Identify which cell holds the provided text, then report its [x, y] central coordinate. 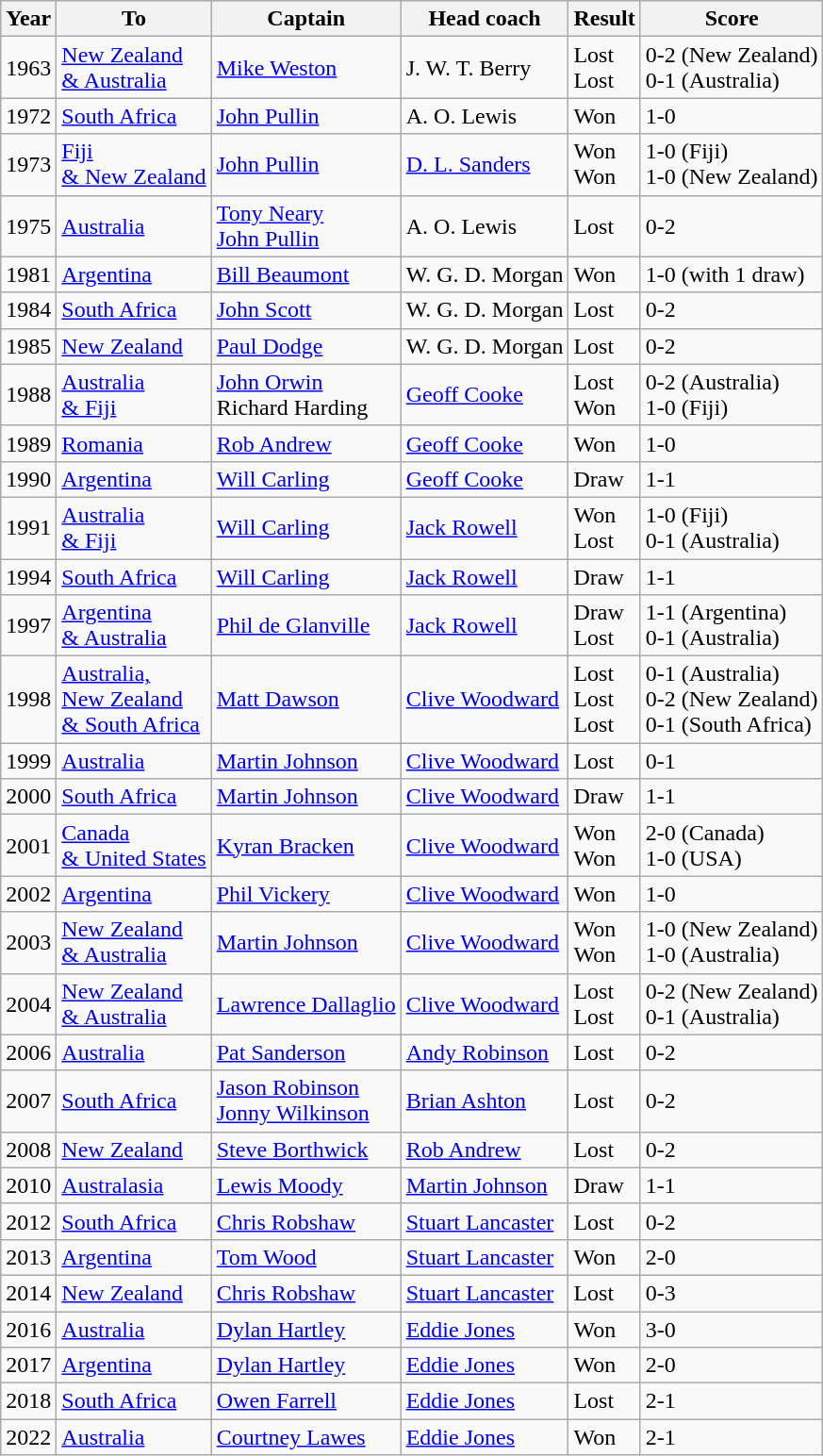
2018 [28, 1401]
Steve Borthwick [305, 1150]
1972 [28, 116]
Score [732, 19]
Matt Dawson [305, 700]
Lawrence Dallaglio [305, 1003]
Lost Lost Lost [604, 700]
Year [28, 19]
1994 [28, 576]
2010 [28, 1185]
2012 [28, 1221]
Fiji & New Zealand [134, 164]
1991 [28, 528]
Jason Robinson Jonny Wilkinson [305, 1101]
Paul Dodge [305, 346]
1999 [28, 761]
To [134, 19]
2000 [28, 797]
John Orwin Richard Harding [305, 394]
2001 [28, 845]
Australia, New Zealand & South Africa [134, 700]
Pat Sanderson [305, 1052]
0-1 [732, 761]
2002 [28, 894]
Bill Beaumont [305, 274]
Kyran Bracken [305, 845]
2017 [28, 1365]
0-3 [732, 1293]
1997 [28, 626]
1988 [28, 394]
Courtney Lawes [305, 1437]
John Scott [305, 310]
2016 [28, 1329]
1973 [28, 164]
1963 [28, 68]
Phil Vickery [305, 894]
Owen Farrell [305, 1401]
2007 [28, 1101]
1-0 (New Zealand) 1-0 (Australia) [732, 943]
Canada & United States [134, 845]
2008 [28, 1150]
Result [604, 19]
2004 [28, 1003]
Romania [134, 443]
1981 [28, 274]
1989 [28, 443]
D. L. Sanders [485, 164]
2022 [28, 1437]
Captain [305, 19]
1985 [28, 346]
Tom Wood [305, 1257]
Head coach [485, 19]
Mike Weston [305, 68]
1984 [28, 310]
2006 [28, 1052]
Won Lost [604, 528]
0-2 (Australia) 1-0 (Fiji) [732, 394]
Phil de Glanville [305, 626]
Brian Ashton [485, 1101]
2013 [28, 1257]
1990 [28, 479]
1-0 (with 1 draw) [732, 274]
Draw Lost [604, 626]
2-0 (Canada) 1-0 (USA) [732, 845]
Lost Won [604, 394]
Tony Neary John Pullin [305, 226]
1-0 (Fiji) 1-0 (New Zealand) [732, 164]
2014 [28, 1293]
3-0 [732, 1329]
Australasia [134, 1185]
Argentina & Australia [134, 626]
2003 [28, 943]
1-0 (Fiji) 0-1 (Australia) [732, 528]
1975 [28, 226]
1998 [28, 700]
0-1 (Australia) 0-2 (New Zealand) 0-1 (South Africa) [732, 700]
1-1 (Argentina) 0-1 (Australia) [732, 626]
Andy Robinson [485, 1052]
J. W. T. Berry [485, 68]
Lewis Moody [305, 1185]
